For the text-containing cell, return its midpoint in (X, Y) coordinate format. 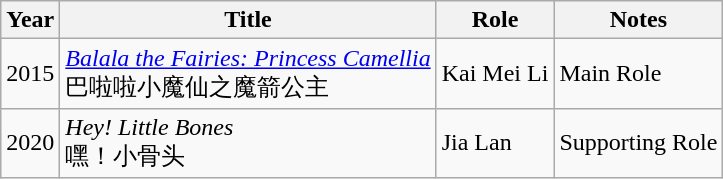
Hey! Little Bones 嘿！小骨头 (248, 143)
Jia Lan (495, 143)
Role (495, 20)
Supporting Role (638, 143)
Title (248, 20)
Main Role (638, 74)
2020 (30, 143)
Notes (638, 20)
Balala the Fairies: Princess Camellia 巴啦啦小魔仙之魔箭公主 (248, 74)
Kai Mei Li (495, 74)
Year (30, 20)
2015 (30, 74)
